Search for the cell housing the specified text and yield its [X, Y] center coordinate. 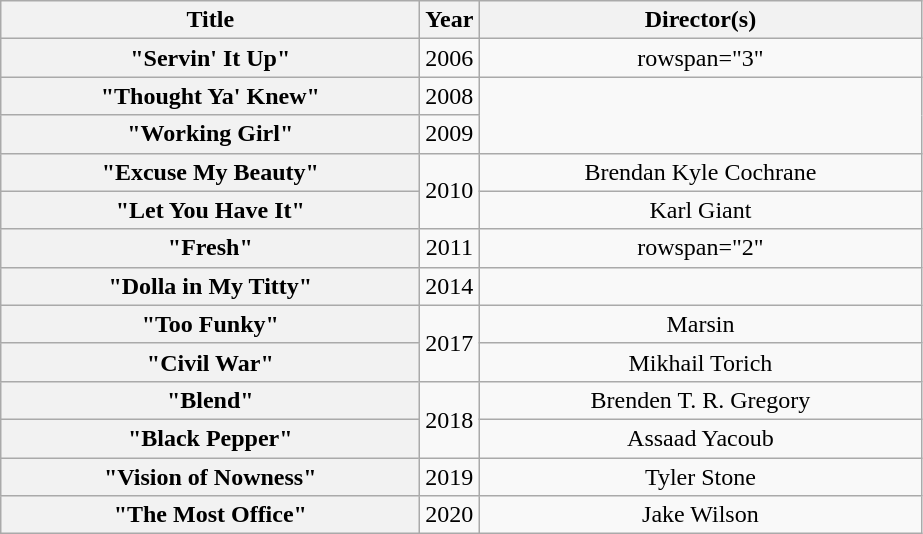
"Black Pepper" [210, 438]
"Thought Ya' Knew" [210, 96]
2009 [450, 134]
rowspan="3" [700, 58]
rowspan="2" [700, 248]
Brendan Kyle Cochrane [700, 172]
Year [450, 20]
Mikhail Torich [700, 362]
"The Most Office" [210, 515]
Karl Giant [700, 210]
Brenden T. R. Gregory [700, 400]
2019 [450, 477]
Jake Wilson [700, 515]
"Blend" [210, 400]
"Civil War" [210, 362]
2014 [450, 286]
"Let You Have It" [210, 210]
"Too Funky" [210, 324]
2008 [450, 96]
Title [210, 20]
Assaad Yacoub [700, 438]
2020 [450, 515]
Tyler Stone [700, 477]
2017 [450, 343]
2010 [450, 191]
"Dolla in My Titty" [210, 286]
"Working Girl" [210, 134]
Marsin [700, 324]
2006 [450, 58]
"Vision of Nowness" [210, 477]
"Excuse My Beauty" [210, 172]
"Fresh" [210, 248]
2011 [450, 248]
"Servin' It Up" [210, 58]
2018 [450, 419]
Director(s) [700, 20]
